Determine the (X, Y) coordinate at the center of the cell enclosing the given text.  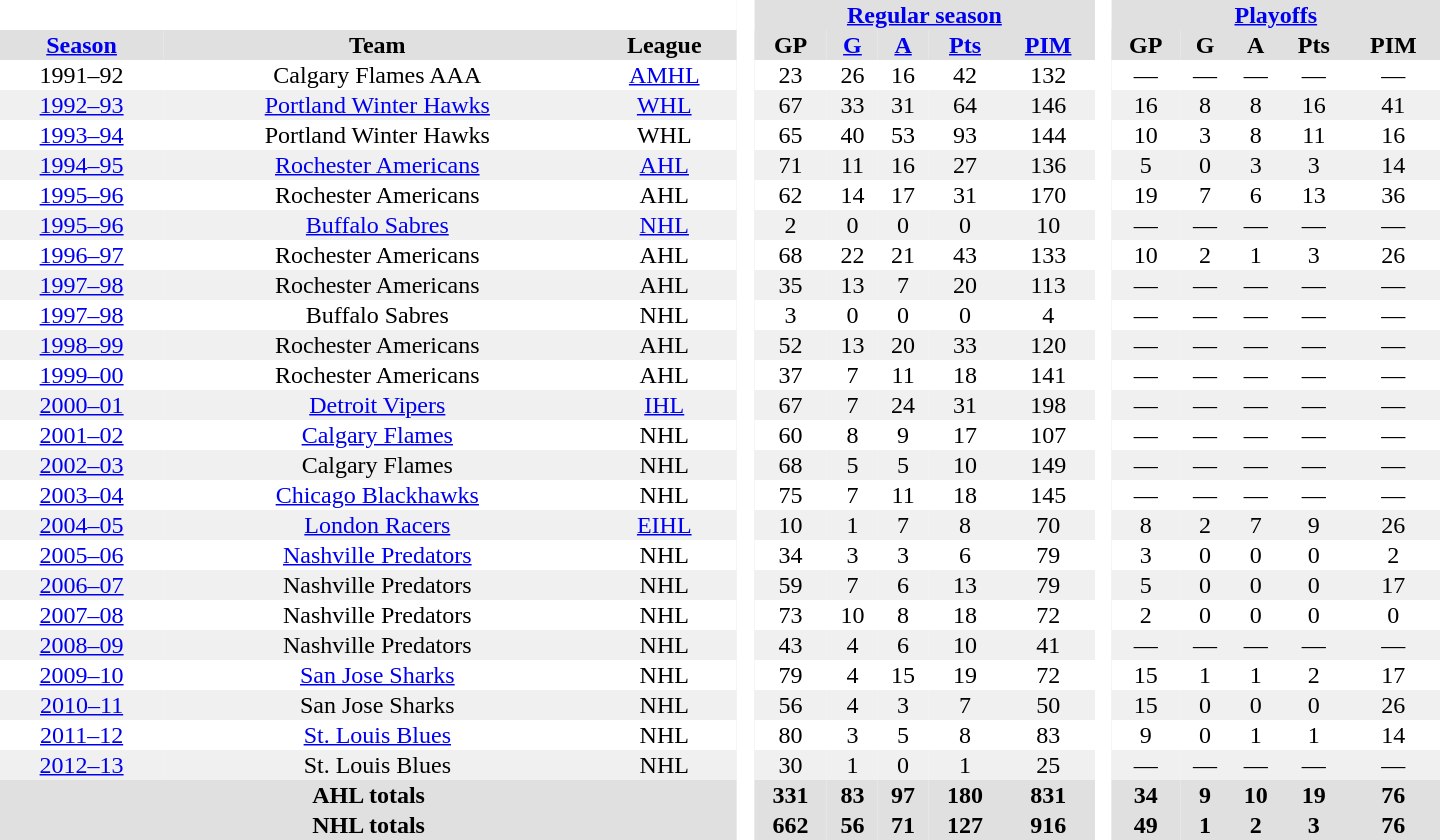
75 (790, 495)
Detroit Vipers (377, 405)
107 (1048, 435)
2007–08 (82, 615)
37 (790, 375)
52 (790, 345)
180 (964, 795)
132 (1048, 75)
1993–94 (82, 135)
Regular season (924, 15)
2006–07 (82, 585)
42 (964, 75)
64 (964, 105)
662 (790, 825)
24 (904, 405)
49 (1146, 825)
2001–02 (82, 435)
25 (1048, 765)
2003–04 (82, 495)
2011–12 (82, 735)
EIHL (664, 525)
59 (790, 585)
916 (1048, 825)
Playoffs (1276, 15)
1998–99 (82, 345)
198 (1048, 405)
40 (852, 135)
62 (790, 195)
27 (964, 165)
97 (904, 795)
2012–13 (82, 765)
AHL totals (368, 795)
23 (790, 75)
2004–05 (82, 525)
141 (1048, 375)
80 (790, 735)
1994–95 (82, 165)
2000–01 (82, 405)
2002–03 (82, 465)
1992–93 (82, 105)
145 (1048, 495)
Team (377, 45)
2008–09 (82, 645)
831 (1048, 795)
53 (904, 135)
73 (790, 615)
170 (1048, 195)
NHL totals (368, 825)
50 (1048, 705)
AMHL (664, 75)
London Racers (377, 525)
Chicago Blackhawks (377, 495)
65 (790, 135)
2009–10 (82, 675)
22 (852, 255)
120 (1048, 345)
30 (790, 765)
21 (904, 255)
36 (1394, 195)
144 (1048, 135)
IHL (664, 405)
2005–06 (82, 555)
149 (1048, 465)
League (664, 45)
93 (964, 135)
133 (1048, 255)
1991–92 (82, 75)
60 (790, 435)
1999–00 (82, 375)
Season (82, 45)
1996–97 (82, 255)
146 (1048, 105)
2010–11 (82, 705)
Calgary Flames AAA (377, 75)
127 (964, 825)
35 (790, 285)
70 (1048, 525)
331 (790, 795)
136 (1048, 165)
113 (1048, 285)
